Return the (x, y) coordinate for the center point of the cell that contains the specified text.  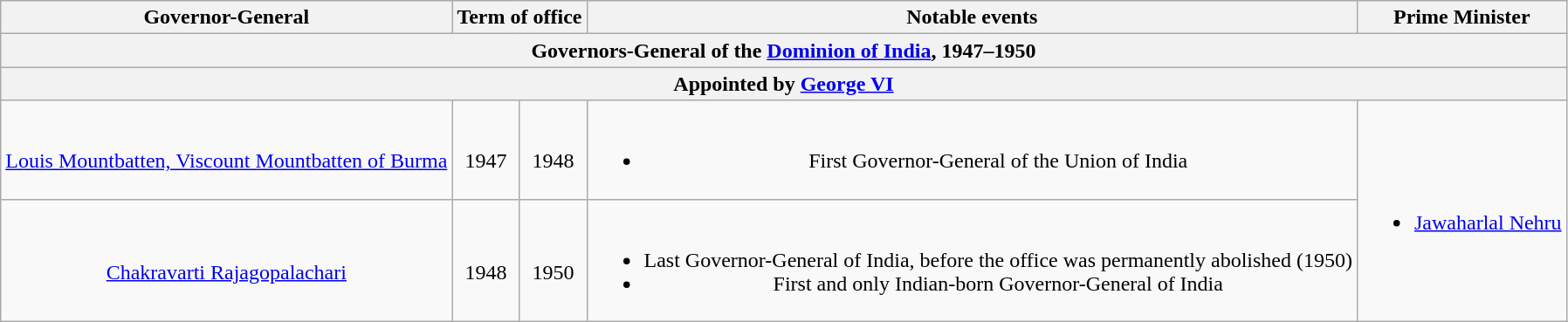
Governor-General (227, 17)
1947 (485, 150)
Term of office (519, 17)
Last Governor-General of India, before the office was permanently abolished (1950)First and only Indian-born Governor-General of India (972, 260)
1950 (554, 260)
Jawaharlal Nehru (1461, 211)
Louis Mountbatten, Viscount Mountbatten of Burma (227, 150)
First Governor-General of the Union of India (972, 150)
Prime Minister (1461, 17)
Appointed by George VI (784, 84)
Governors-General of the Dominion of India, 1947–1950 (784, 51)
Chakravarti Rajagopalachari (227, 260)
Notable events (972, 17)
